Locate the cell with the specified text and output its (x, y) center coordinate. 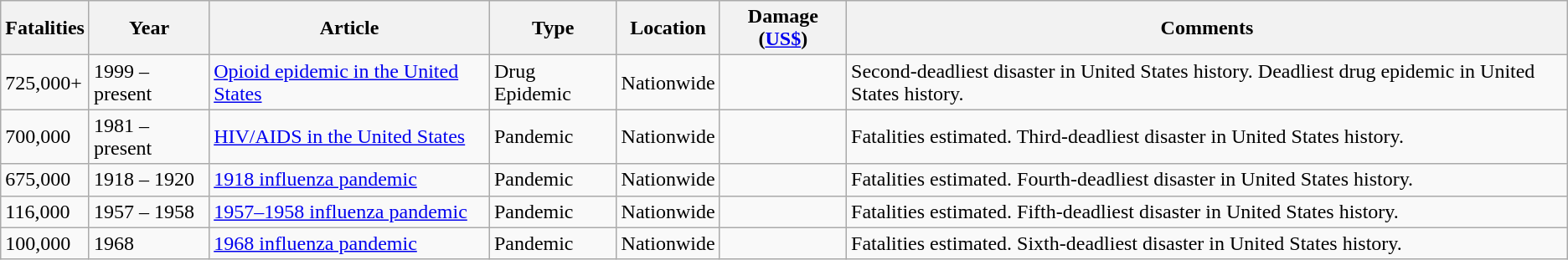
Damage (US$) (783, 28)
1957–1958 influenza pandemic (350, 212)
Year (149, 28)
Fatalities estimated. Third-deadliest disaster in United States history. (1208, 137)
1981 – present (149, 137)
HIV/AIDS in the United States (350, 137)
Second-deadliest disaster in United States history. Deadliest drug epidemic in United States history. (1208, 82)
1918 – 1920 (149, 180)
1918 influenza pandemic (350, 180)
Drug Epidemic (553, 82)
1957 – 1958 (149, 212)
700,000 (45, 137)
Type (553, 28)
Fatalities estimated. Sixth-deadliest disaster in United States history. (1208, 243)
Location (668, 28)
Fatalities (45, 28)
Comments (1208, 28)
Opioid epidemic in the United States (350, 82)
1999 – present (149, 82)
Article (350, 28)
116,000 (45, 212)
1968 (149, 243)
Fatalities estimated. Fourth-deadliest disaster in United States history. (1208, 180)
Fatalities estimated. Fifth-deadliest disaster in United States history. (1208, 212)
725,000+ (45, 82)
100,000 (45, 243)
1968 influenza pandemic (350, 243)
675,000 (45, 180)
